Return the (x, y) coordinate for the center point of the cell that contains the specified text.  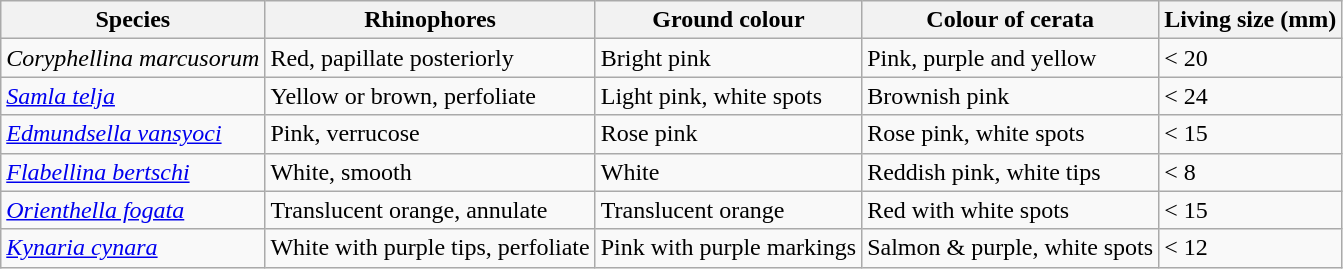
< 20 (1250, 58)
Yellow or brown, perfoliate (430, 96)
Orienthella fogata (133, 210)
Reddish pink, white tips (1010, 172)
Colour of cerata (1010, 20)
Pink, purple and yellow (1010, 58)
White, smooth (430, 172)
Rose pink (728, 134)
Coryphellina marcusorum (133, 58)
Flabellina bertschi (133, 172)
Translucent orange, annulate (430, 210)
Species (133, 20)
< 12 (1250, 248)
Bright pink (728, 58)
Kynaria cynara (133, 248)
Pink with purple markings (728, 248)
Rhinophores (430, 20)
Rose pink, white spots (1010, 134)
< 8 (1250, 172)
Samla telja (133, 96)
Salmon & purple, white spots (1010, 248)
Red, papillate posteriorly (430, 58)
< 24 (1250, 96)
Red with white spots (1010, 210)
Brownish pink (1010, 96)
Living size (mm) (1250, 20)
Edmundsella vansyoci (133, 134)
Translucent orange (728, 210)
White (728, 172)
Light pink, white spots (728, 96)
White with purple tips, perfoliate (430, 248)
Pink, verrucose (430, 134)
Ground colour (728, 20)
